Return (X, Y) of the center of cell containing provided text 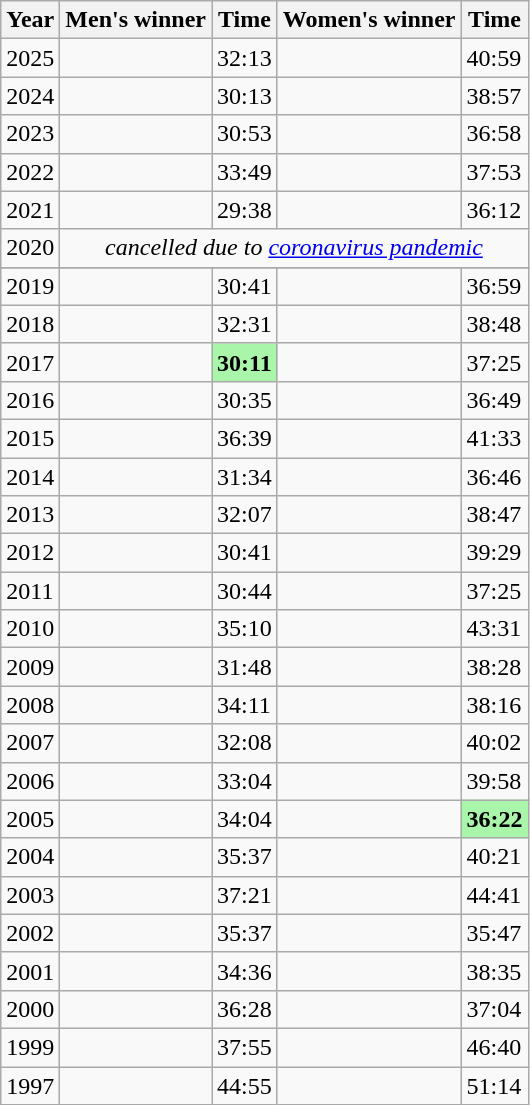
40:59 (494, 58)
2023 (30, 134)
32:08 (245, 743)
34:04 (245, 819)
39:58 (494, 781)
2019 (30, 286)
36:12 (494, 210)
2006 (30, 781)
2004 (30, 857)
2000 (30, 1009)
2014 (30, 477)
44:55 (245, 1085)
2020 (30, 248)
38:48 (494, 324)
51:14 (494, 1085)
38:16 (494, 705)
34:11 (245, 705)
2010 (30, 629)
35:10 (245, 629)
2015 (30, 438)
2017 (30, 362)
37:55 (245, 1047)
30:13 (245, 96)
2008 (30, 705)
2013 (30, 515)
39:29 (494, 553)
2001 (30, 971)
2005 (30, 819)
40:21 (494, 857)
44:41 (494, 895)
Women's winner (369, 20)
38:47 (494, 515)
37:04 (494, 1009)
1997 (30, 1085)
32:07 (245, 515)
30:35 (245, 400)
38:28 (494, 667)
2018 (30, 324)
2025 (30, 58)
2012 (30, 553)
38:35 (494, 971)
31:34 (245, 477)
35:47 (494, 933)
2007 (30, 743)
37:53 (494, 172)
40:02 (494, 743)
2016 (30, 400)
36:39 (245, 438)
33:49 (245, 172)
2003 (30, 895)
36:59 (494, 286)
41:33 (494, 438)
36:22 (494, 819)
33:04 (245, 781)
cancelled due to coronavirus pandemic (294, 248)
30:53 (245, 134)
2002 (30, 933)
32:13 (245, 58)
30:44 (245, 591)
2021 (30, 210)
30:11 (245, 362)
34:36 (245, 971)
38:57 (494, 96)
37:21 (245, 895)
36:46 (494, 477)
36:58 (494, 134)
2009 (30, 667)
2024 (30, 96)
29:38 (245, 210)
1999 (30, 1047)
Year (30, 20)
31:48 (245, 667)
43:31 (494, 629)
2011 (30, 591)
Men's winner (136, 20)
46:40 (494, 1047)
36:28 (245, 1009)
36:49 (494, 400)
2022 (30, 172)
32:31 (245, 324)
